Extract the (X, Y) coordinate from the center of the cell holding the provided text.  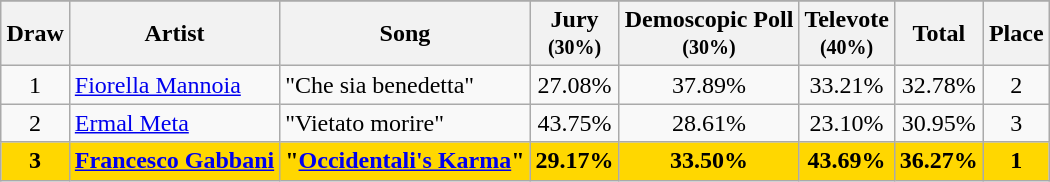
30.95% (938, 123)
"Vietato morire" (405, 123)
27.08% (574, 85)
Draw (35, 34)
Ermal Meta (174, 123)
Total (938, 34)
"Che sia benedetta" (405, 85)
Place (1016, 34)
32.78% (938, 85)
Artist (174, 34)
37.89% (709, 85)
33.21% (846, 85)
Jury(30%) (574, 34)
36.27% (938, 161)
28.61% (709, 123)
Francesco Gabbani (174, 161)
Fiorella Mannoia (174, 85)
Demoscopic Poll(30%) (709, 34)
Televote(40%) (846, 34)
43.69% (846, 161)
"Occidentali's Karma" (405, 161)
43.75% (574, 123)
Song (405, 34)
23.10% (846, 123)
29.17% (574, 161)
33.50% (709, 161)
